Locate the cell with the specified text and output its (x, y) center coordinate. 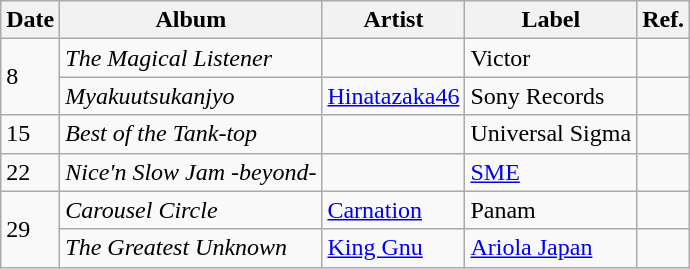
Date (30, 20)
Artist (394, 20)
Sony Records (551, 96)
Victor (551, 58)
Hinatazaka46 (394, 96)
Label (551, 20)
The Greatest Unknown (191, 248)
Carnation (394, 210)
Universal Sigma (551, 134)
SME (551, 172)
Panam (551, 210)
Nice'n Slow Jam -beyond- (191, 172)
Myakuutsukanjyo (191, 96)
Best of the Tank-top (191, 134)
Album (191, 20)
15 (30, 134)
8 (30, 77)
Carousel Circle (191, 210)
Ariola Japan (551, 248)
The Magical Listener (191, 58)
29 (30, 229)
22 (30, 172)
King Gnu (394, 248)
Ref. (664, 20)
